Return (X, Y) of the center of cell containing provided text 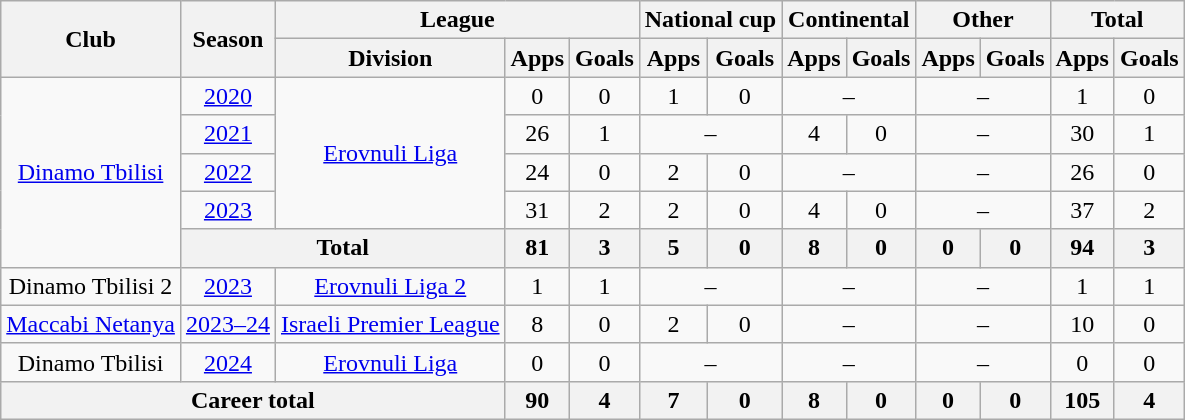
2021 (228, 134)
81 (537, 248)
Club (91, 39)
5 (673, 248)
24 (537, 172)
10 (1082, 324)
105 (1082, 400)
30 (1082, 134)
37 (1082, 210)
Season (228, 39)
Other (983, 20)
31 (537, 210)
Division (390, 58)
7 (673, 400)
94 (1082, 248)
90 (537, 400)
National cup (710, 20)
Erovnuli Liga 2 (390, 286)
2023–24 (228, 324)
2020 (228, 96)
Dinamo Tbilisi 2 (91, 286)
Israeli Premier League (390, 324)
League (457, 20)
2022 (228, 172)
Career total (253, 400)
Continental (849, 20)
Maccabi Netanya (91, 324)
2024 (228, 362)
